Return the [x, y] coordinate for the center point of the cell that contains the specified text.  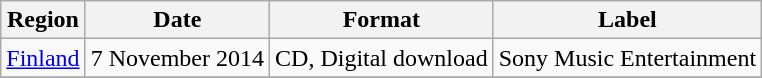
Region [43, 20]
Sony Music Entertainment [627, 58]
Label [627, 20]
Finland [43, 58]
Date [177, 20]
Format [382, 20]
CD, Digital download [382, 58]
7 November 2014 [177, 58]
